Determine the (x, y) coordinate at the center of the cell enclosing the given text.  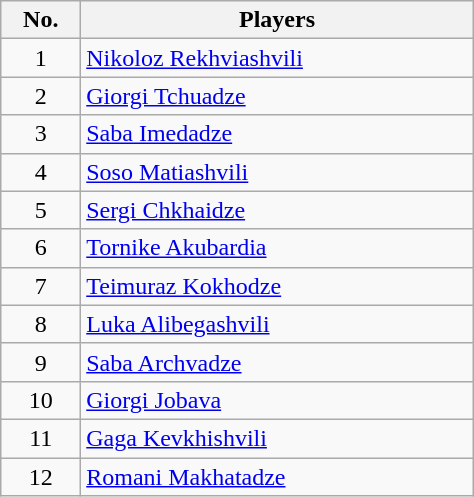
2 (41, 96)
8 (41, 324)
Soso Matiashvili (278, 172)
Giorgi Jobava (278, 400)
11 (41, 438)
No. (41, 20)
Gaga Kevkhishvili (278, 438)
Saba Archvadze (278, 362)
Romani Makhatadze (278, 477)
4 (41, 172)
Tornike Akubardia (278, 248)
10 (41, 400)
12 (41, 477)
3 (41, 134)
Saba Imedadze (278, 134)
Sergi Chkhaidze (278, 210)
Giorgi Tchuadze (278, 96)
7 (41, 286)
Nikoloz Rekhviashvili (278, 58)
9 (41, 362)
6 (41, 248)
Luka Alibegashvili (278, 324)
1 (41, 58)
5 (41, 210)
Teimuraz Kokhodze (278, 286)
Players (278, 20)
